Determine the [x, y] coordinate at the center of the cell enclosing the given text.  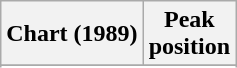
Chart (1989) [72, 34]
Peakposition [189, 34]
